Return [X, Y] of the center of cell containing provided text 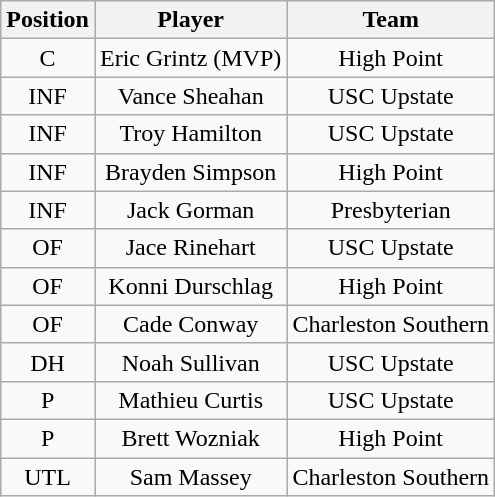
C [48, 58]
Team [391, 20]
Jace Rinehart [190, 248]
Konni Durschlag [190, 286]
Player [190, 20]
Jack Gorman [190, 210]
Cade Conway [190, 324]
Noah Sullivan [190, 362]
Presbyterian [391, 210]
Troy Hamilton [190, 134]
DH [48, 362]
Brayden Simpson [190, 172]
Sam Massey [190, 477]
Vance Sheahan [190, 96]
Mathieu Curtis [190, 400]
Brett Wozniak [190, 438]
Position [48, 20]
UTL [48, 477]
Eric Grintz (MVP) [190, 58]
